Locate the cell with the specified text and output its [x, y] center coordinate. 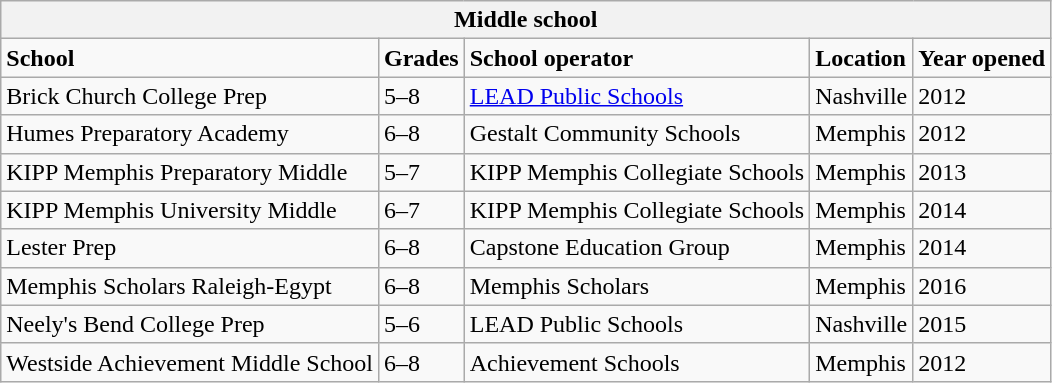
2016 [982, 286]
Middle school [526, 20]
5–7 [421, 172]
Westside Achievement Middle School [190, 362]
Gestalt Community Schools [637, 134]
Neely's Bend College Prep [190, 324]
6–7 [421, 210]
Memphis Scholars [637, 286]
Location [862, 58]
Year opened [982, 58]
Grades [421, 58]
Capstone Education Group [637, 248]
KIPP Memphis Preparatory Middle [190, 172]
5–6 [421, 324]
2013 [982, 172]
Brick Church College Prep [190, 96]
KIPP Memphis University Middle [190, 210]
2015 [982, 324]
Lester Prep [190, 248]
School operator [637, 58]
Memphis Scholars Raleigh-Egypt [190, 286]
5–8 [421, 96]
Achievement Schools [637, 362]
Humes Preparatory Academy [190, 134]
School [190, 58]
